Determine the (X, Y) coordinate at the center of the cell enclosing the given text.  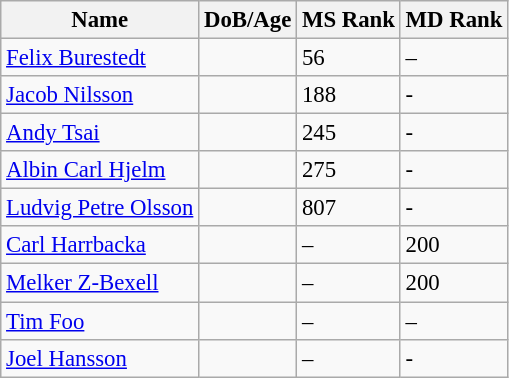
807 (349, 208)
Felix Burestedt (100, 58)
MS Rank (349, 20)
DoB/Age (248, 20)
56 (349, 58)
Albin Carl Hjelm (100, 170)
Jacob Nilsson (100, 95)
Name (100, 20)
245 (349, 133)
Tim Foo (100, 321)
MD Rank (454, 20)
Carl Harrbacka (100, 245)
188 (349, 95)
275 (349, 170)
Melker Z-Bexell (100, 283)
Andy Tsai (100, 133)
Joel Hansson (100, 358)
Ludvig Petre Olsson (100, 208)
